Detect which cell encompasses the target text, then output its [X, Y] center coordinate. 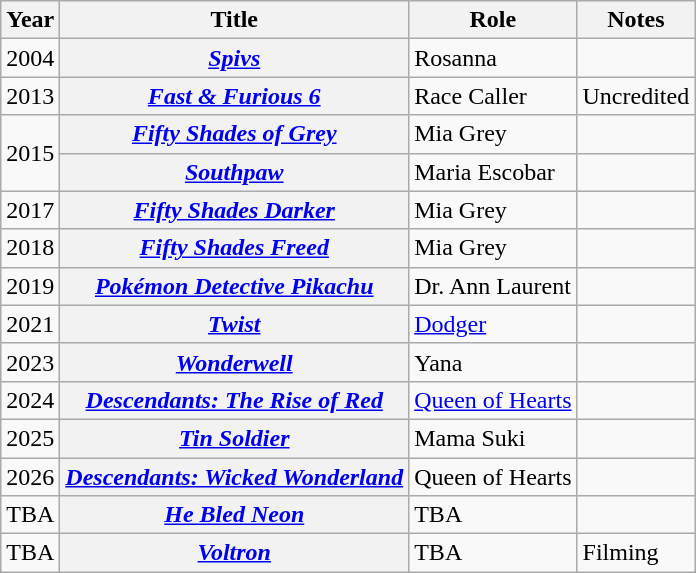
Fifty Shades Freed [234, 248]
2013 [30, 96]
Spivs [234, 58]
2019 [30, 286]
Title [234, 20]
Filming [636, 553]
2025 [30, 438]
Wonderwell [234, 362]
Descendants: Wicked Wonderland [234, 477]
2015 [30, 153]
Mama Suki [493, 438]
2017 [30, 210]
Yana [493, 362]
Southpaw [234, 172]
2026 [30, 477]
Uncredited [636, 96]
Rosanna [493, 58]
Year [30, 20]
Voltron [234, 553]
2023 [30, 362]
Maria Escobar [493, 172]
Pokémon Detective Pikachu [234, 286]
Fifty Shades Darker [234, 210]
Dodger [493, 324]
Twist [234, 324]
2018 [30, 248]
2004 [30, 58]
2021 [30, 324]
Notes [636, 20]
Fast & Furious 6 [234, 96]
Descendants: The Rise of Red [234, 400]
Tin Soldier [234, 438]
He Bled Neon [234, 515]
Dr. Ann Laurent [493, 286]
Role [493, 20]
2024 [30, 400]
Fifty Shades of Grey [234, 134]
Race Caller [493, 96]
